Scan for the cell matching the given text and deliver its [X, Y] coordinate at center. 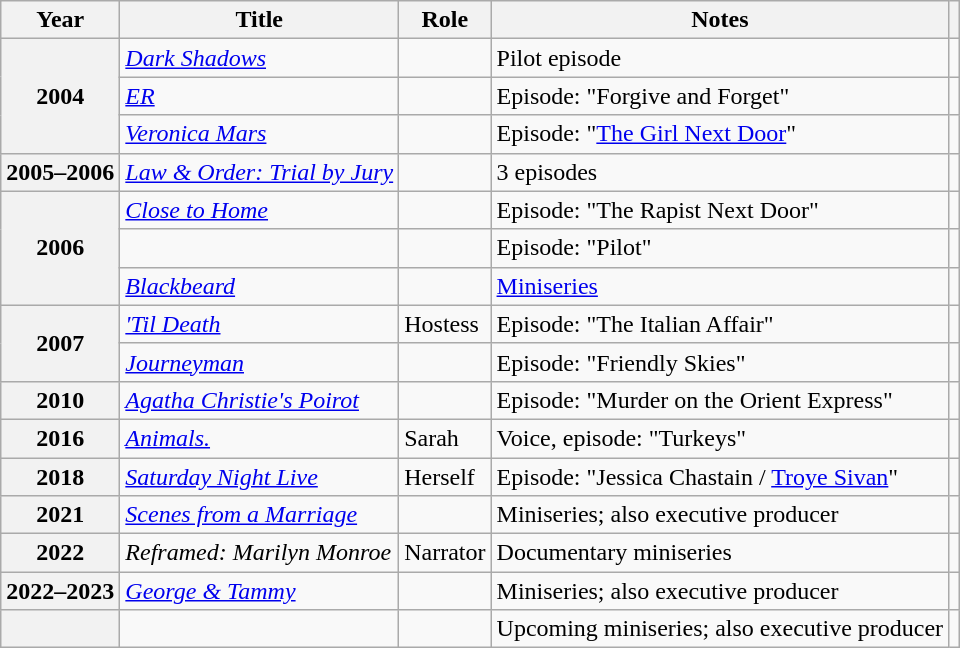
Episode: "Pilot" [720, 248]
Notes [720, 20]
George & Tammy [260, 591]
Agatha Christie's Poirot [260, 400]
Episode: "The Italian Affair" [720, 324]
Role [445, 20]
2010 [60, 400]
2018 [60, 477]
Title [260, 20]
Episode: "Jessica Chastain / Troye Sivan" [720, 477]
Journeyman [260, 362]
2022–2023 [60, 591]
Herself [445, 477]
Miniseries [720, 286]
Scenes from a Marriage [260, 515]
Upcoming miniseries; also executive producer [720, 629]
2005–2006 [60, 172]
Veronica Mars [260, 134]
Sarah [445, 438]
Episode: "The Girl Next Door" [720, 134]
Blackbeard [260, 286]
Dark Shadows [260, 58]
Episode: "Friendly Skies" [720, 362]
2021 [60, 515]
ER [260, 96]
Law & Order: Trial by Jury [260, 172]
Reframed: Marilyn Monroe [260, 553]
2007 [60, 343]
Documentary miniseries [720, 553]
Close to Home [260, 210]
Voice, episode: "Turkeys" [720, 438]
'Til Death [260, 324]
2004 [60, 96]
2022 [60, 553]
Episode: "Forgive and Forget" [720, 96]
Narrator [445, 553]
Pilot episode [720, 58]
3 episodes [720, 172]
Episode: "Murder on the Orient Express" [720, 400]
Hostess [445, 324]
2006 [60, 248]
Year [60, 20]
Episode: "The Rapist Next Door" [720, 210]
2016 [60, 438]
Saturday Night Live [260, 477]
Animals. [260, 438]
